Return [X, Y] of the center of cell containing provided text 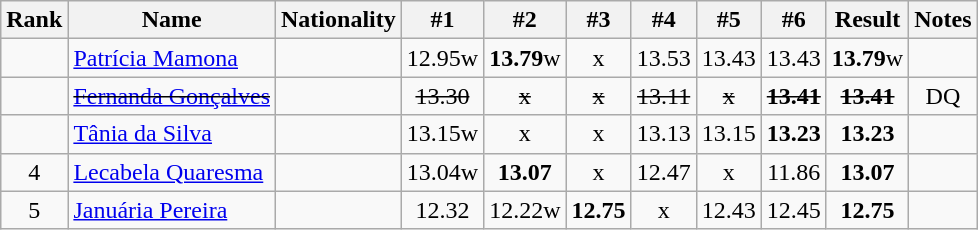
12.45 [794, 210]
12.32 [442, 210]
13.11 [664, 96]
13.15 [728, 134]
12.22w [525, 210]
13.04w [442, 172]
4 [34, 172]
Patrícia Mamona [172, 58]
12.43 [728, 210]
13.53 [664, 58]
#6 [794, 20]
#5 [728, 20]
Name [172, 20]
DQ [943, 96]
Fernanda Gonçalves [172, 96]
Tânia da Silva [172, 134]
11.86 [794, 172]
Lecabela Quaresma [172, 172]
12.95w [442, 58]
Januária Pereira [172, 210]
13.13 [664, 134]
Result [867, 20]
#3 [598, 20]
#2 [525, 20]
#4 [664, 20]
5 [34, 210]
Nationality [339, 20]
12.47 [664, 172]
13.30 [442, 96]
#1 [442, 20]
Notes [943, 20]
Rank [34, 20]
13.15w [442, 134]
